Determine the (x, y) coordinate at the center of the cell enclosing the given text.  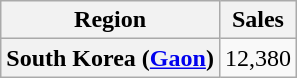
12,380 (258, 58)
South Korea (Gaon) (110, 58)
Sales (258, 20)
Region (110, 20)
